For the text-containing cell, return its midpoint in (x, y) coordinate format. 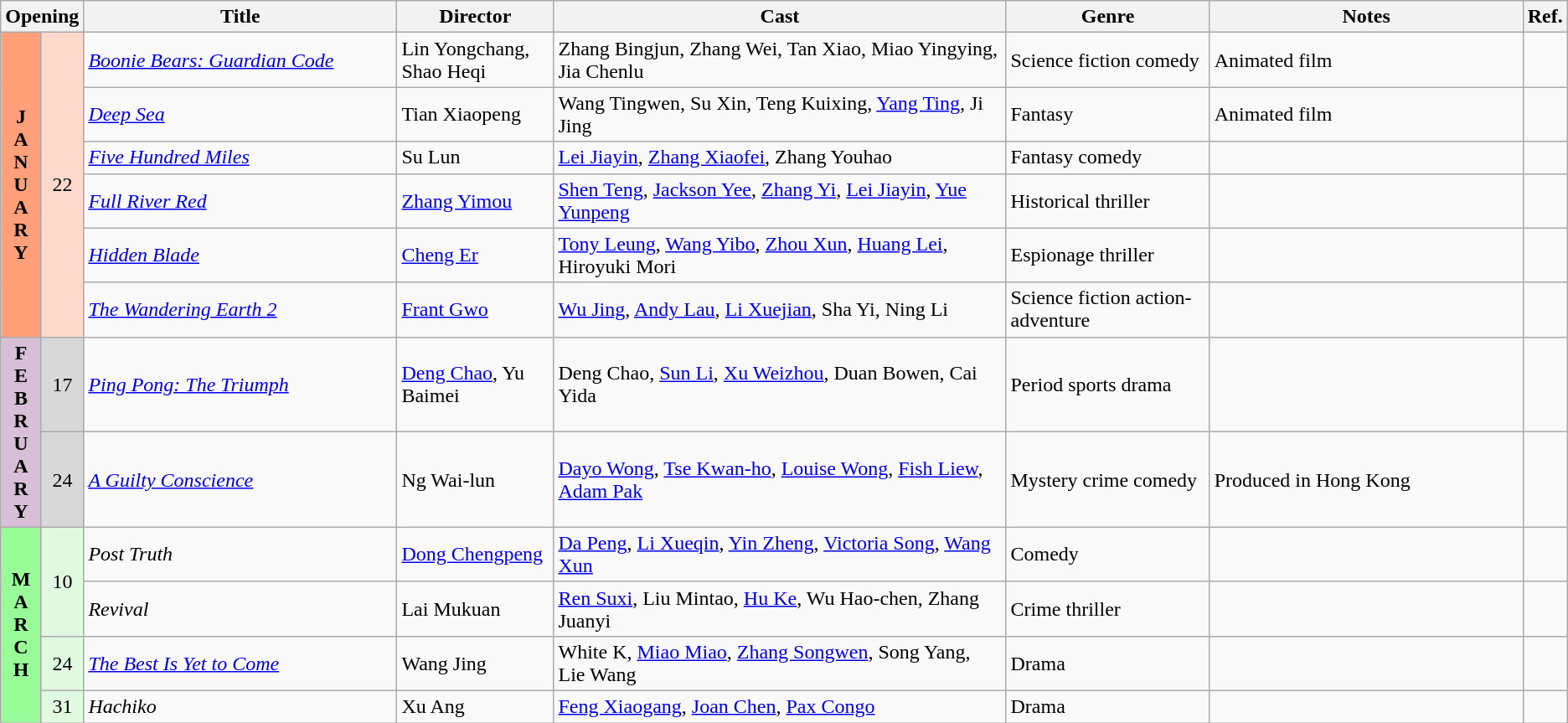
Zhang Yimou (476, 201)
Deep Sea (240, 114)
White K, Miao Miao, Zhang Songwen, Song Yang, Lie Wang (780, 664)
Opening (42, 17)
Boonie Bears: Guardian Code (240, 60)
Hidden Blade (240, 255)
22 (62, 184)
Science fiction action-adventure (1107, 310)
The Best Is Yet to Come (240, 664)
31 (62, 706)
Da Peng, Li Xueqin, Yin Zheng, Victoria Song, Wang Xun (780, 555)
Tony Leung, Wang Yibo, Zhou Xun, Huang Lei, Hiroyuki Mori (780, 255)
Crime thriller (1107, 608)
Shen Teng, Jackson Yee, Zhang Yi, Lei Jiayin, Yue Yunpeng (780, 201)
Director (476, 17)
10 (62, 581)
Xu Ang (476, 706)
Lin Yongchang, Shao Heqi (476, 60)
Espionage thriller (1107, 255)
Hachiko (240, 706)
Mystery crime comedy (1107, 480)
JANUARY (22, 184)
Deng Chao, Sun Li, Xu Weizhou, Duan Bowen, Cai Yida (780, 385)
Title (240, 17)
Tian Xiaopeng (476, 114)
Cast (780, 17)
Wang Jing (476, 664)
Revival (240, 608)
Genre (1107, 17)
Su Lun (476, 158)
Zhang Bingjun, Zhang Wei, Tan Xiao, Miao Yingying, Jia Chenlu (780, 60)
Ping Pong: The Triumph (240, 385)
Science fiction comedy (1107, 60)
Period sports drama (1107, 385)
FEBRUARY (22, 432)
Lei Jiayin, Zhang Xiaofei, Zhang Youhao (780, 158)
Cheng Er (476, 255)
Fantasy comedy (1107, 158)
Ref. (1545, 17)
Deng Chao, Yu Baimei (476, 385)
Five Hundred Miles (240, 158)
Wu Jing, Andy Lau, Li Xuejian, Sha Yi, Ning Li (780, 310)
Full River Red (240, 201)
Ng Wai-lun (476, 480)
Dong Chengpeng (476, 555)
Post Truth (240, 555)
Fantasy (1107, 114)
Notes (1366, 17)
The Wandering Earth 2 (240, 310)
17 (62, 385)
Feng Xiaogang, Joan Chen, Pax Congo (780, 706)
Historical thriller (1107, 201)
Comedy (1107, 555)
Dayo Wong, Tse Kwan-ho, Louise Wong, Fish Liew, Adam Pak (780, 480)
MARCH (22, 625)
Lai Mukuan (476, 608)
Produced in Hong Kong (1366, 480)
Wang Tingwen, Su Xin, Teng Kuixing, Yang Ting, Ji Jing (780, 114)
Ren Suxi, Liu Mintao, Hu Ke, Wu Hao-chen, Zhang Juanyi (780, 608)
A Guilty Conscience (240, 480)
Frant Gwo (476, 310)
